Output the [x, y] coordinate of the center of the cell containing the given text.  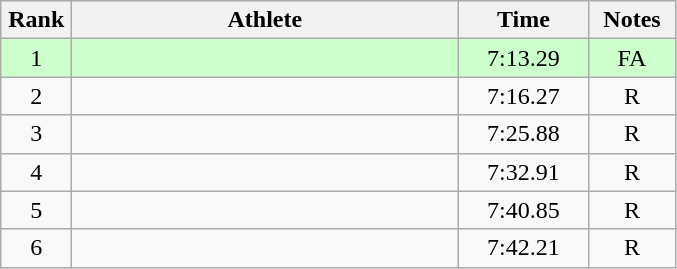
7:13.29 [524, 58]
Time [524, 20]
7:40.85 [524, 210]
FA [632, 58]
Notes [632, 20]
7:32.91 [524, 172]
3 [36, 134]
7:42.21 [524, 248]
2 [36, 96]
7:16.27 [524, 96]
5 [36, 210]
1 [36, 58]
Rank [36, 20]
Athlete [265, 20]
7:25.88 [524, 134]
6 [36, 248]
4 [36, 172]
